Provide the [x, y] coordinate of the cell's center where the given text is located.  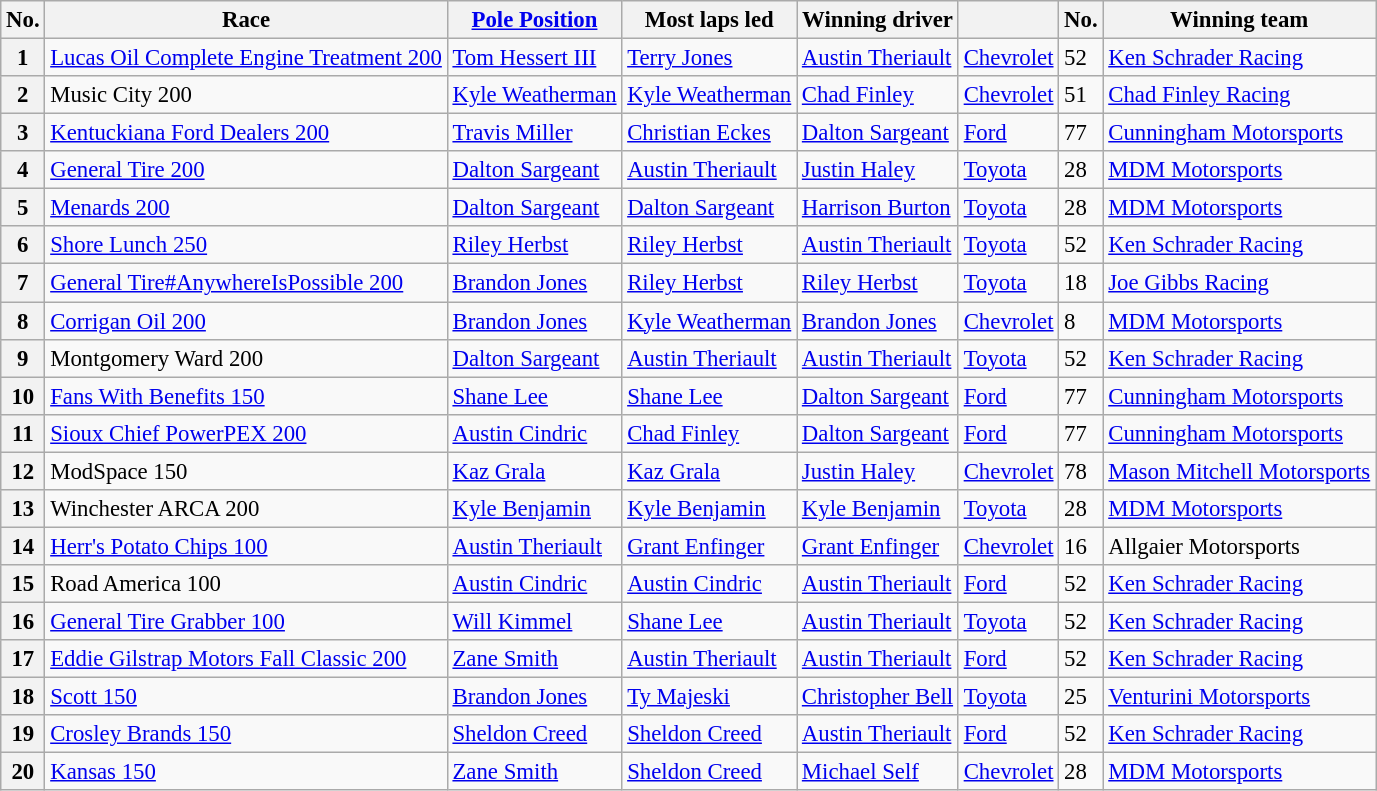
Joe Gibbs Racing [1240, 283]
Menards 200 [246, 208]
Shore Lunch 250 [246, 245]
Fans With Benefits 150 [246, 396]
17 [23, 659]
1 [23, 58]
Crosley Brands 150 [246, 734]
Kentuckiana Ford Dealers 200 [246, 133]
Road America 100 [246, 584]
Corrigan Oil 200 [246, 321]
General Tire#AnywhereIsPossible 200 [246, 283]
Michael Self [878, 772]
19 [23, 734]
Terry Jones [710, 58]
3 [23, 133]
Christopher Bell [878, 697]
2 [23, 95]
14 [23, 546]
6 [23, 245]
Winning driver [878, 20]
Montgomery Ward 200 [246, 358]
25 [1081, 697]
7 [23, 283]
Music City 200 [246, 95]
Will Kimmel [534, 621]
Kansas 150 [246, 772]
Scott 150 [246, 697]
Winchester ARCA 200 [246, 509]
9 [23, 358]
Most laps led [710, 20]
10 [23, 396]
Venturini Motorsports [1240, 697]
Lucas Oil Complete Engine Treatment 200 [246, 58]
11 [23, 433]
20 [23, 772]
Tom Hessert III [534, 58]
13 [23, 509]
Travis Miller [534, 133]
Sioux Chief PowerPEX 200 [246, 433]
Chad Finley Racing [1240, 95]
ModSpace 150 [246, 471]
15 [23, 584]
Harrison Burton [878, 208]
Mason Mitchell Motorsports [1240, 471]
Christian Eckes [710, 133]
78 [1081, 471]
General Tire 200 [246, 170]
12 [23, 471]
Eddie Gilstrap Motors Fall Classic 200 [246, 659]
4 [23, 170]
Pole Position [534, 20]
General Tire Grabber 100 [246, 621]
Herr's Potato Chips 100 [246, 546]
Winning team [1240, 20]
5 [23, 208]
51 [1081, 95]
Race [246, 20]
Ty Majeski [710, 697]
Allgaier Motorsports [1240, 546]
